Pinpoint the cell where the given text exists, returning its [X, Y] midpoint coordinate. 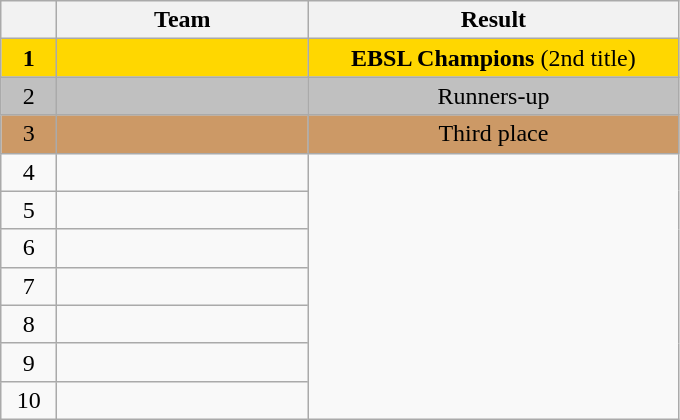
6 [29, 248]
5 [29, 210]
Result [494, 20]
Third place [494, 134]
8 [29, 324]
9 [29, 362]
7 [29, 286]
10 [29, 400]
Runners-up [494, 96]
2 [29, 96]
1 [29, 58]
Team [182, 20]
4 [29, 172]
3 [29, 134]
EBSL Champions (2nd title) [494, 58]
